Extract the [X, Y] coordinate from the center of the cell holding the provided text.  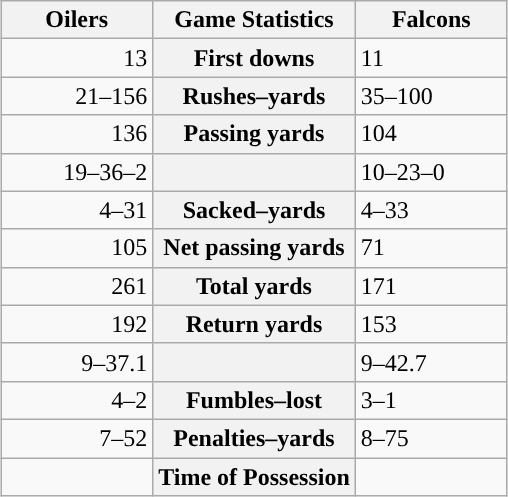
Penalties–yards [254, 438]
Time of Possession [254, 477]
First downs [254, 58]
35–100 [431, 96]
104 [431, 134]
Total yards [254, 286]
13 [77, 58]
3–1 [431, 400]
Oilers [77, 20]
105 [77, 248]
7–52 [77, 438]
153 [431, 324]
Return yards [254, 324]
4–31 [77, 210]
Passing yards [254, 134]
11 [431, 58]
4–33 [431, 210]
Net passing yards [254, 248]
261 [77, 286]
Game Statistics [254, 20]
21–156 [77, 96]
8–75 [431, 438]
Rushes–yards [254, 96]
4–2 [77, 400]
192 [77, 324]
10–23–0 [431, 172]
Sacked–yards [254, 210]
71 [431, 248]
136 [77, 134]
Fumbles–lost [254, 400]
Falcons [431, 20]
19–36–2 [77, 172]
171 [431, 286]
9–42.7 [431, 362]
9–37.1 [77, 362]
